Return [x, y] of the center of cell containing provided text 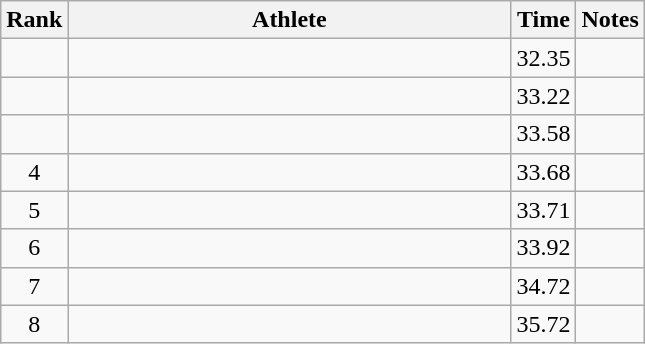
33.58 [544, 134]
33.92 [544, 248]
4 [34, 172]
7 [34, 286]
32.35 [544, 58]
8 [34, 324]
Time [544, 20]
34.72 [544, 286]
33.71 [544, 210]
6 [34, 248]
5 [34, 210]
33.68 [544, 172]
Notes [610, 20]
35.72 [544, 324]
Athlete [290, 20]
33.22 [544, 96]
Rank [34, 20]
